Return the [x, y] coordinate for the center point of the cell that contains the specified text.  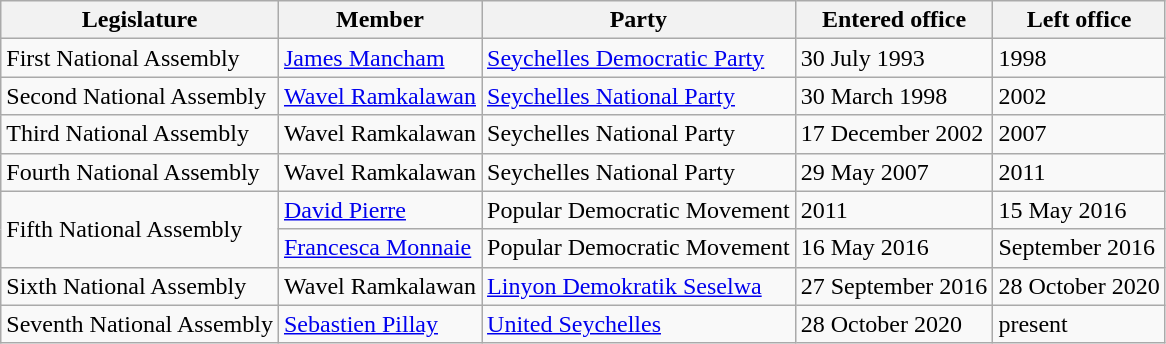
27 September 2016 [894, 286]
30 July 1993 [894, 58]
2007 [1079, 134]
Seychelles Democratic Party [639, 58]
Fifth National Assembly [140, 229]
Third National Assembly [140, 134]
David Pierre [380, 210]
30 March 1998 [894, 96]
17 December 2002 [894, 134]
29 May 2007 [894, 172]
First National Assembly [140, 58]
1998 [1079, 58]
Francesca Monnaie [380, 248]
Left office [1079, 20]
2002 [1079, 96]
United Seychelles [639, 324]
Member [380, 20]
Entered office [894, 20]
present [1079, 324]
Seventh National Assembly [140, 324]
James Mancham [380, 58]
Fourth National Assembly [140, 172]
Linyon Demokratik Seselwa [639, 286]
Sebastien Pillay [380, 324]
15 May 2016 [1079, 210]
Sixth National Assembly [140, 286]
Second National Assembly [140, 96]
Legislature [140, 20]
September 2016 [1079, 248]
16 May 2016 [894, 248]
Party [639, 20]
